Pinpoint the cell where the given text exists, returning its [x, y] midpoint coordinate. 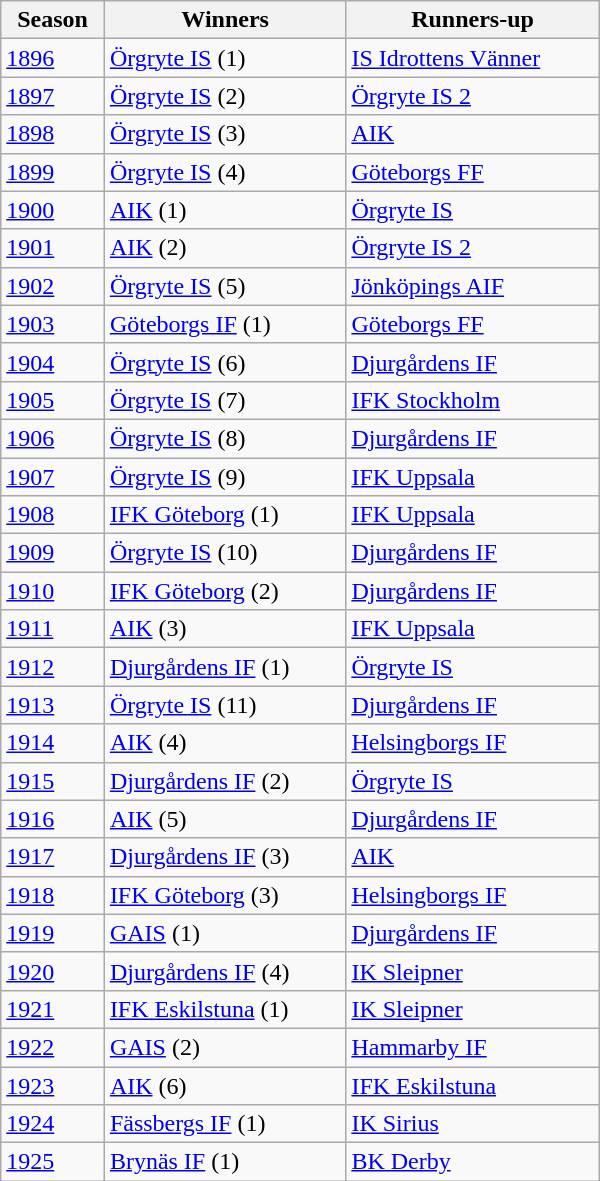
1919 [53, 933]
Örgryte IS (7) [225, 400]
Örgryte IS (4) [225, 172]
1913 [53, 705]
IS Idrottens Vänner [472, 58]
1920 [53, 971]
AIK (4) [225, 743]
AIK (2) [225, 248]
IFK Stockholm [472, 400]
1901 [53, 248]
Örgryte IS (5) [225, 286]
1902 [53, 286]
Örgryte IS (3) [225, 134]
1903 [53, 324]
Season [53, 20]
Göteborgs IF (1) [225, 324]
1905 [53, 400]
AIK (1) [225, 210]
IFK Eskilstuna (1) [225, 1009]
IFK Eskilstuna [472, 1085]
IFK Göteborg (1) [225, 515]
1912 [53, 667]
Djurgårdens IF (1) [225, 667]
Brynäs IF (1) [225, 1162]
1904 [53, 362]
Djurgårdens IF (2) [225, 781]
IK Sirius [472, 1124]
1924 [53, 1124]
GAIS (2) [225, 1047]
1909 [53, 553]
AIK (6) [225, 1085]
Örgryte IS (1) [225, 58]
AIK (5) [225, 819]
1899 [53, 172]
1916 [53, 819]
BK Derby [472, 1162]
1908 [53, 515]
1900 [53, 210]
IFK Göteborg (3) [225, 895]
1921 [53, 1009]
1922 [53, 1047]
1915 [53, 781]
1910 [53, 591]
1906 [53, 438]
IFK Göteborg (2) [225, 591]
Djurgårdens IF (4) [225, 971]
Djurgårdens IF (3) [225, 857]
1907 [53, 477]
Örgryte IS (8) [225, 438]
Örgryte IS (10) [225, 553]
Jönköpings AIF [472, 286]
Örgryte IS (2) [225, 96]
1911 [53, 629]
1917 [53, 857]
Runners-up [472, 20]
Örgryte IS (9) [225, 477]
1896 [53, 58]
GAIS (1) [225, 933]
AIK (3) [225, 629]
Winners [225, 20]
1918 [53, 895]
1898 [53, 134]
1914 [53, 743]
Örgryte IS (6) [225, 362]
Örgryte IS (11) [225, 705]
Hammarby IF [472, 1047]
1925 [53, 1162]
Fässbergs IF (1) [225, 1124]
1923 [53, 1085]
1897 [53, 96]
